Find where the given text appears and provide that cell's center as (X, Y) coordinate. 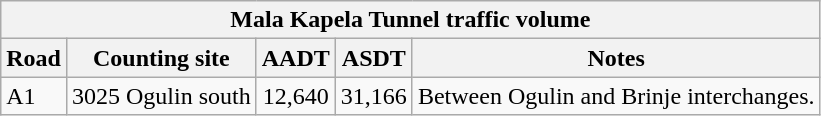
A1 (34, 96)
12,640 (296, 96)
3025 Ogulin south (161, 96)
Mala Kapela Tunnel traffic volume (410, 20)
Between Ogulin and Brinje interchanges. (616, 96)
31,166 (374, 96)
ASDT (374, 58)
AADT (296, 58)
Road (34, 58)
Counting site (161, 58)
Notes (616, 58)
